Find where the given text appears and provide that cell's center as [x, y] coordinate. 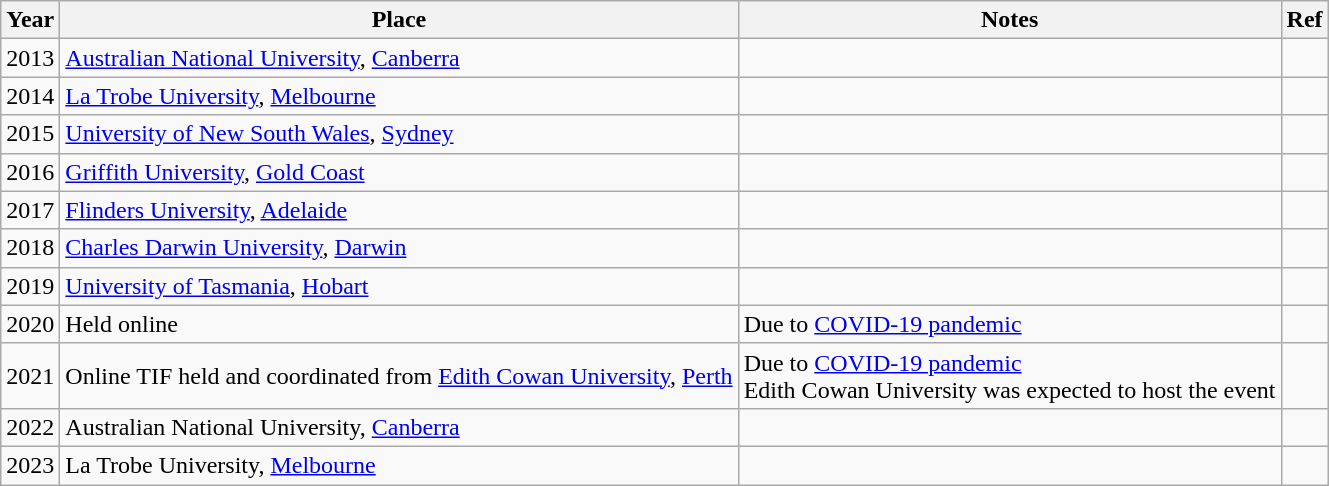
2018 [30, 248]
2014 [30, 96]
University of Tasmania, Hobart [399, 286]
Griffith University, Gold Coast [399, 172]
Place [399, 20]
2021 [30, 376]
Held online [399, 324]
2015 [30, 134]
2019 [30, 286]
Notes [1010, 20]
University of New South Wales, Sydney [399, 134]
2020 [30, 324]
2016 [30, 172]
Due to COVID-19 pandemicEdith Cowan University was expected to host the event [1010, 376]
2017 [30, 210]
Charles Darwin University, Darwin [399, 248]
Year [30, 20]
2023 [30, 465]
2013 [30, 58]
2022 [30, 427]
Online TIF held and coordinated from Edith Cowan University, Perth [399, 376]
Flinders University, Adelaide [399, 210]
Due to COVID-19 pandemic [1010, 324]
Ref [1304, 20]
